From the cell containing the given text, extract its center point as [x, y] coordinate. 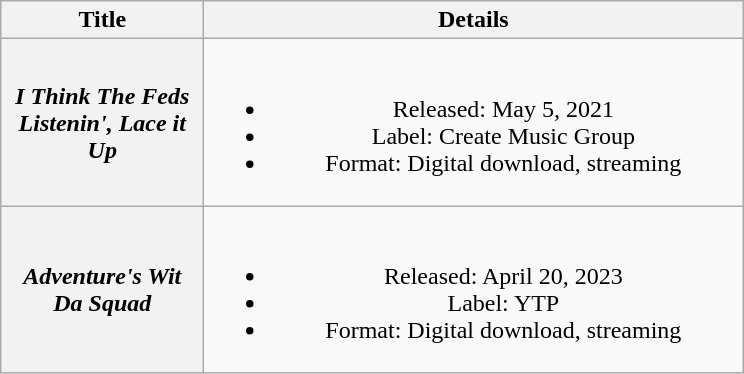
Title [102, 20]
I Think The Feds Listenin', Lace it Up [102, 122]
Adventure's Wit Da Squad [102, 290]
Released: April 20, 2023Label: YTPFormat: Digital download, streaming [474, 290]
Released: May 5, 2021Label: Create Music GroupFormat: Digital download, streaming [474, 122]
Details [474, 20]
